Locate the cell with the specified text and output its [x, y] center coordinate. 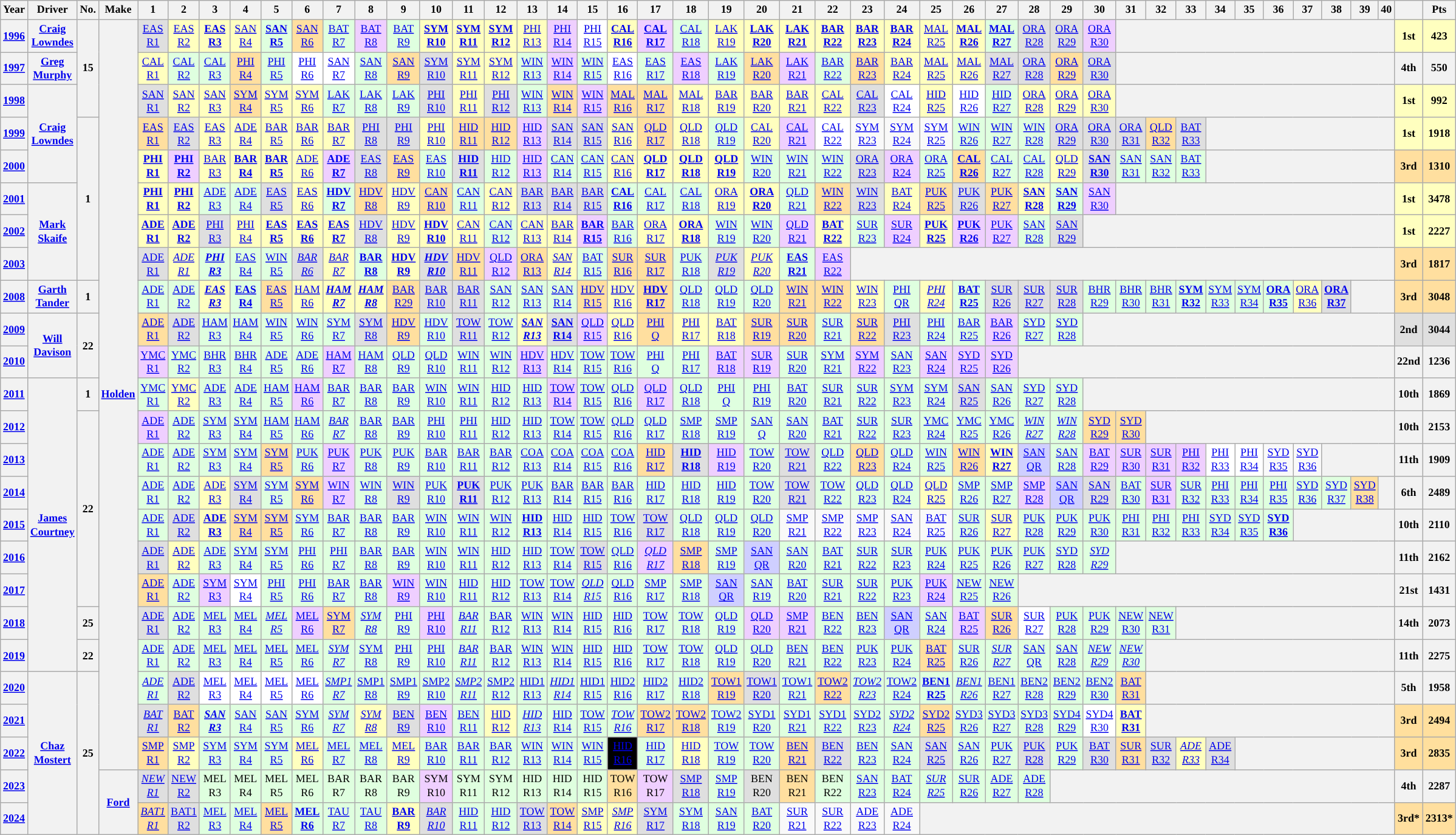
QLDR9 [403, 362]
PUKR30 [1099, 525]
MALR25 [937, 36]
PHIR4 [245, 232]
QLDR22 [833, 460]
HID2R16 [623, 688]
CANR13 [532, 232]
CAL R20 [762, 134]
2275 [1439, 656]
WINR21 [797, 297]
Year [15, 10]
PUKR12 [501, 492]
PHI R2 [184, 167]
TOW2R19 [726, 721]
39 [1364, 10]
BAR R3 [215, 167]
HID2R18 [691, 688]
QLDR12 [501, 264]
HIDR26 [969, 101]
TOW1R19 [726, 688]
BARR24 [901, 36]
CAN R15 [593, 167]
YMCR26 [1002, 427]
MELR7 [339, 754]
Greg Murphy [52, 69]
1310 [1439, 167]
ADER23 [867, 819]
BAR R7 [339, 134]
HID1R14 [562, 688]
18 [691, 10]
SAN R14 [562, 134]
23 [867, 10]
Holden [118, 394]
2017 [15, 590]
BEN2R28 [1034, 688]
SURR24 [901, 232]
NEWR31 [1161, 623]
2835 [1439, 754]
1909 [1439, 460]
CAL R22 [833, 134]
PUKR19 [726, 264]
4 [245, 10]
CANR10 [436, 199]
PHIR15 [593, 36]
TOW2R22 [833, 688]
ORA R28 [1034, 69]
2nd [1409, 329]
SYM R12 [501, 69]
20 [762, 10]
BARR22 [833, 36]
TOWR22 [833, 492]
PHIR19 [762, 394]
SYM R10 [436, 69]
EASR2 [184, 36]
LAKR8 [371, 101]
SYDR37 [1336, 492]
BEN1R25 [937, 688]
SYD2R25 [937, 721]
BENR10 [436, 721]
CALR23 [867, 101]
30 [1099, 10]
HDVR11 [469, 264]
2022 [15, 754]
CALR24 [901, 101]
SAN R32 [1161, 167]
ADER6 [307, 362]
HID2R17 [655, 688]
CAL R26 [969, 167]
1817 [1439, 264]
SAN R8 [371, 69]
ADER34 [1220, 754]
SYD1R20 [762, 721]
PHIR1 [153, 199]
LAK R21 [797, 69]
WIN R14 [562, 69]
3rd* [1409, 819]
PHIR12 [501, 101]
BHRR31 [1161, 297]
WINR7 [339, 492]
2227 [1439, 232]
EASR21 [797, 264]
SAN R31 [1131, 167]
EAS R10 [436, 167]
SURR30 [1131, 460]
TAUR7 [339, 819]
1998 [15, 101]
21st [1409, 590]
BARR29 [403, 297]
2018 [15, 623]
PUKR18 [691, 264]
Ford [118, 802]
TOW2R24 [901, 688]
WIN R20 [762, 167]
9 [403, 10]
SMP2R10 [436, 688]
2020 [15, 688]
ORAR35 [1278, 297]
PHIR2 [184, 199]
BARR23 [867, 36]
2011 [15, 394]
NEWR2 [184, 786]
1996 [15, 36]
CAL R3 [215, 69]
SMP1R9 [403, 688]
7 [339, 10]
LAKR9 [403, 101]
SANR6 [307, 36]
BARR19 [726, 101]
BATR2 [184, 721]
SANR30 [1099, 199]
BARR26 [1002, 329]
SMPR15 [593, 819]
PUKR8 [371, 460]
WINR25 [937, 460]
PUKR6 [307, 460]
PHIR31 [1131, 525]
TOWR12 [501, 329]
SYMR17 [655, 819]
SURR28 [1067, 297]
Driver [52, 10]
6th [1409, 492]
HID1R13 [532, 688]
SYD1R21 [797, 721]
12 [501, 10]
MAL R26 [969, 69]
ADER24 [901, 819]
SYDR26 [1002, 362]
SYDR38 [1364, 492]
BATR8 [371, 36]
26 [969, 10]
34 [1220, 10]
SYMR33 [1220, 297]
2489 [1439, 492]
2010 [15, 362]
2008 [15, 297]
TOW2R18 [691, 721]
2073 [1439, 623]
1431 [1439, 590]
22nd [1409, 362]
SMPR17 [655, 590]
WIN R28 [1034, 134]
PHIR13 [532, 36]
HIDR27 [1002, 101]
PHIR5 [277, 590]
SAN R30 [1099, 167]
19 [726, 10]
ADER33 [1191, 754]
SYMR18 [691, 819]
38 [1336, 10]
ORAR20 [762, 199]
TOWR11 [469, 329]
ADER28 [1034, 786]
BATR22 [833, 232]
PHI R9 [403, 134]
COAR15 [593, 460]
40 [1386, 10]
WIN R21 [797, 167]
NEWR1 [153, 786]
Garth Tander [52, 297]
BHRR29 [1099, 297]
SYD3R26 [969, 721]
SYMR22 [867, 362]
WINR8 [371, 492]
PUKR9 [403, 460]
2000 [15, 167]
CAN R16 [623, 167]
17 [655, 10]
CALR22 [833, 101]
PHI R4 [245, 69]
2002 [15, 232]
PUKR13 [532, 492]
33 [1191, 10]
ORAR13 [532, 264]
TOWR19 [726, 754]
LAKR7 [339, 101]
SYD4R30 [1099, 721]
SYMR23 [901, 394]
BEN2R30 [1099, 688]
29 [1067, 10]
SAN R9 [403, 69]
1999 [15, 134]
BENR9 [403, 721]
ORAR19 [726, 199]
BATR29 [1099, 460]
HDVR16 [623, 297]
SAN R7 [339, 69]
Pts [1439, 10]
CAL R28 [1034, 167]
2021 [15, 721]
HDVR13 [532, 362]
2153 [1439, 427]
PHI R5 [277, 69]
SYDR30 [1131, 427]
EASR1 [153, 36]
2 [184, 10]
WIN R13 [532, 69]
BATR15 [593, 264]
BAR R23 [867, 69]
NEWR26 [1002, 590]
BARR6 [307, 264]
SMP2R11 [469, 688]
SANR1 [153, 101]
QLDR25 [937, 492]
27 [1002, 10]
1918 [1439, 134]
2110 [1439, 525]
WINR26 [969, 460]
ORA R25 [937, 167]
HID1R15 [593, 688]
2162 [1439, 558]
SMPR23 [867, 525]
36 [1278, 10]
SYDR34 [1220, 525]
SYDR25 [969, 362]
WINR6 [307, 329]
SURR16 [623, 264]
SAN R15 [593, 134]
SMP1R8 [371, 688]
HAMR3 [215, 329]
COAR14 [562, 460]
EAS R3 [215, 134]
CAN R14 [562, 167]
EAS R2 [184, 134]
BAR R22 [833, 69]
3048 [1439, 297]
EAS R18 [691, 69]
BARR21 [797, 101]
SANR2 [184, 101]
WINR28 [1067, 427]
HDVR14 [562, 362]
14 [562, 10]
PUKR20 [762, 264]
TAUR8 [371, 819]
2494 [1439, 721]
SYM R25 [937, 134]
CAL R21 [797, 134]
2024 [15, 819]
2001 [15, 199]
PHI R10 [436, 134]
2012 [15, 427]
HDVR17 [655, 297]
BHRR3 [215, 362]
PHI R6 [307, 69]
2019 [15, 656]
ADE R7 [339, 167]
SANQ [762, 427]
PUKR11 [469, 492]
SYMR32 [1191, 297]
35 [1249, 10]
13 [532, 10]
Chaz Mostert [52, 753]
QLD R29 [1067, 167]
SURR17 [655, 264]
EASR22 [833, 264]
SMPR28 [1034, 492]
ADE R4 [245, 134]
ORAR18 [691, 232]
32 [1161, 10]
LAKR21 [797, 36]
SURR25 [937, 786]
SYD2R23 [867, 721]
HDVR15 [593, 297]
ORA R23 [867, 167]
ORAR17 [655, 232]
BEN2R29 [1067, 688]
2023 [15, 786]
CAL R1 [153, 69]
SYM R24 [901, 134]
SMP1R7 [339, 688]
LAKR19 [726, 36]
1958 [1439, 688]
1869 [1439, 394]
PHIR14 [562, 36]
ADER5 [277, 362]
24 [901, 10]
1997 [15, 69]
5 [277, 10]
WIN R27 [1002, 134]
SYD4R29 [1067, 721]
TOW2R17 [655, 721]
SMPR22 [833, 525]
2015 [15, 525]
SYD3R28 [1034, 721]
MALR17 [655, 101]
ORAR36 [1307, 297]
BAR R6 [307, 134]
PUKR10 [436, 492]
No. [87, 10]
EAS R16 [623, 69]
SYM R11 [469, 69]
3044 [1439, 329]
ORA R31 [1131, 134]
Mark Skaife [52, 231]
COAR13 [532, 460]
SANR12 [501, 297]
14th [1409, 623]
WIN R15 [593, 69]
2287 [1439, 786]
31 [1131, 10]
BATR7 [339, 36]
LAKR20 [762, 36]
Will Davison [52, 345]
PHI R1 [153, 167]
HAMR4 [245, 329]
PHIQR [901, 297]
11 [469, 10]
2014 [15, 492]
SYMR24 [937, 394]
2313* [1439, 819]
550 [1439, 69]
WINR20 [762, 232]
SMPR26 [969, 492]
1236 [1439, 362]
BENR20 [762, 786]
BATR9 [403, 36]
COAR16 [623, 460]
5th [1409, 688]
SYD1R22 [833, 721]
EAS R17 [655, 69]
MALR26 [969, 36]
ORA R24 [901, 167]
BARR25 [969, 329]
TOW2R23 [867, 688]
SAN R16 [623, 134]
EAS R1 [153, 134]
10 [436, 10]
HDVR7 [339, 199]
BAR R4 [245, 167]
MELR9 [403, 754]
BENR11 [469, 721]
SMP2R12 [501, 688]
QLDR10 [436, 362]
BATR1 [153, 721]
MELR8 [371, 754]
NEWR25 [969, 590]
James Courtney [52, 525]
WINR19 [726, 232]
TOW1R20 [762, 688]
PHIR23 [901, 329]
BAT1R1 [153, 819]
TOW1R21 [797, 688]
QLD R32 [1161, 134]
MALR27 [1002, 36]
EAS R8 [371, 167]
2009 [15, 329]
8 [371, 10]
3 [215, 10]
21 [797, 10]
LAK R20 [762, 69]
MALR16 [623, 101]
SYMR21 [833, 362]
BARR13 [532, 199]
2016 [15, 558]
PHIR35 [1278, 492]
CAL R27 [1002, 167]
16 [623, 10]
HIDR25 [937, 101]
Make [118, 10]
MAL R27 [1002, 69]
6 [307, 10]
PUKR7 [339, 460]
SMPR27 [1002, 492]
CAL R2 [184, 69]
992 [1439, 101]
PHI R8 [371, 134]
2003 [15, 264]
423 [1439, 36]
28 [1034, 10]
2013 [15, 460]
SYM R23 [867, 134]
SMPR2 [184, 754]
3478 [1439, 199]
WIN R26 [969, 134]
BAR R24 [901, 69]
MALR18 [691, 101]
WIN R22 [833, 167]
BHRR4 [245, 362]
BARR20 [762, 101]
NEWR29 [1099, 656]
BEN1R27 [1002, 688]
YMCR24 [937, 427]
BEN1R26 [969, 688]
SMPR16 [623, 819]
EAS R9 [403, 167]
SMPR1 [153, 754]
SYD2R24 [901, 721]
BHRR30 [1131, 297]
PHIR7 [339, 558]
ORAR37 [1336, 297]
37 [1307, 10]
LAK R19 [726, 69]
ADE R6 [307, 167]
SYD3R27 [1002, 721]
YMCR25 [969, 427]
SYMR34 [1249, 297]
BAT1R2 [184, 819]
EASR7 [339, 232]
ADER27 [1002, 786]
MAL R25 [937, 69]
